Search for the cell housing the specified text and yield its (x, y) center coordinate. 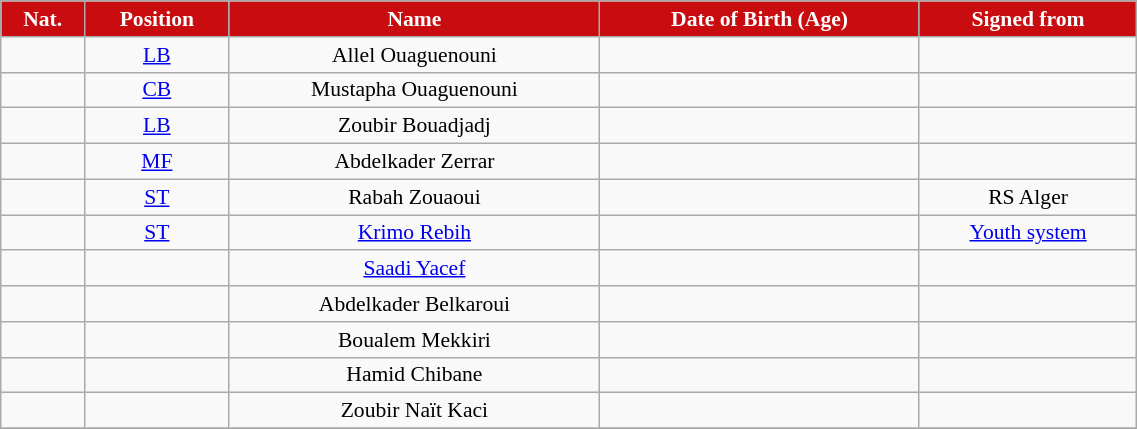
Mustapha Ouaguenouni (414, 90)
Zoubir Naït Kaci (414, 411)
Youth system (1028, 233)
Signed from (1028, 19)
CB (157, 90)
Date of Birth (Age) (760, 19)
RS Alger (1028, 197)
Abdelkader Zerrar (414, 162)
Boualem Mekkiri (414, 340)
Name (414, 19)
Zoubir Bouadjadj (414, 126)
Allel Ouaguenouni (414, 55)
Hamid Chibane (414, 375)
MF (157, 162)
Position (157, 19)
Nat. (43, 19)
Krimo Rebih (414, 233)
Rabah Zouaoui (414, 197)
Saadi Yacef (414, 269)
Abdelkader Belkaroui (414, 304)
